Identify which cell holds the provided text, then report its [X, Y] central coordinate. 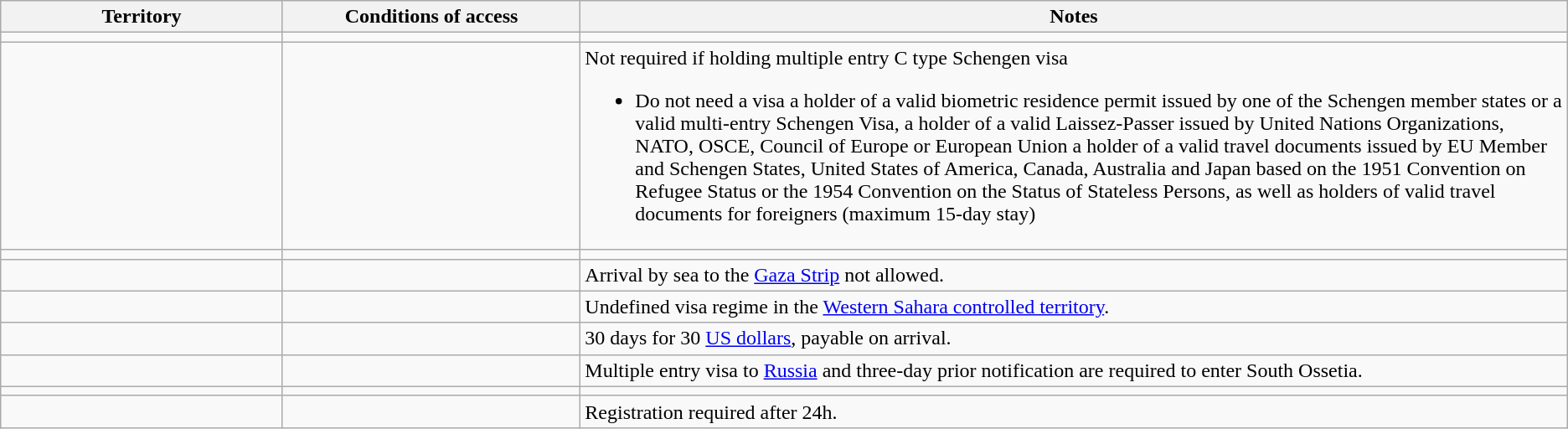
Territory [142, 17]
Undefined visa regime in the Western Sahara controlled territory. [1074, 307]
Arrival by sea to the Gaza Strip not allowed. [1074, 275]
Registration required after 24h. [1074, 411]
Notes [1074, 17]
Conditions of access [431, 17]
Multiple entry visa to Russia and three-day prior notification are required to enter South Ossetia. [1074, 370]
30 days for 30 US dollars, payable on arrival. [1074, 339]
